Find where the given text appears and provide that cell's center as [x, y] coordinate. 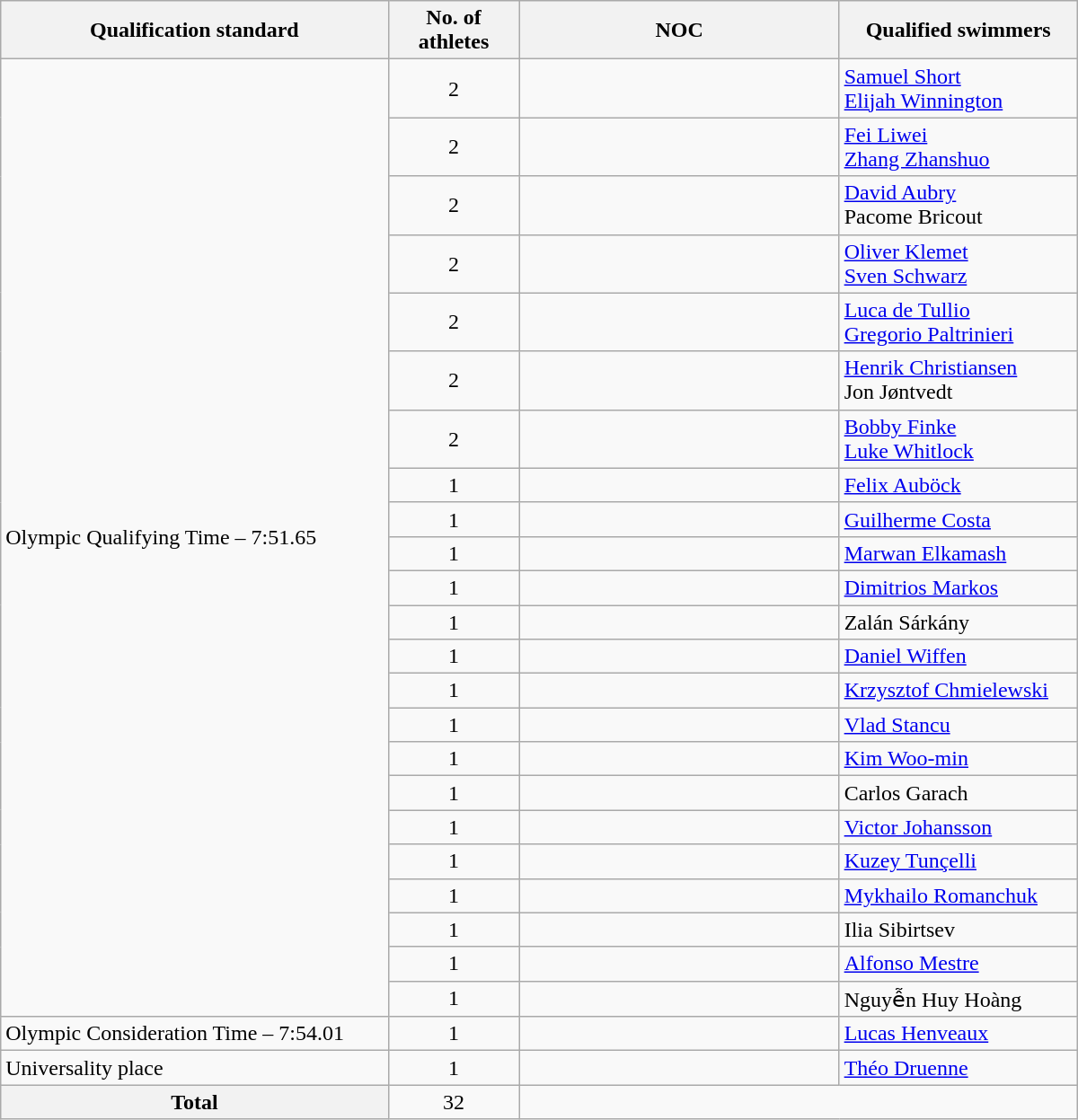
Total [194, 1102]
Krzysztof Chmielewski [958, 691]
Bobby FinkeLuke Whitlock [958, 438]
Vlad Stancu [958, 725]
Olympic Consideration Time – 7:54.01 [194, 1034]
Nguyễn Huy Hoàng [958, 999]
Felix Auböck [958, 485]
Théo Druenne [958, 1068]
Olympic Qualifying Time – 7:51.65 [194, 538]
Lucas Henveaux [958, 1034]
Universality place [194, 1068]
Samuel ShortElijah Winnington [958, 88]
Guilherme Costa [958, 519]
Victor Johansson [958, 827]
No. of athletes [454, 31]
Zalán Sárkány [958, 622]
Qualified swimmers [958, 31]
32 [454, 1102]
David AubryPacome Bricout [958, 205]
Ilia Sibirtsev [958, 930]
Dimitrios Markos [958, 587]
Mykhailo Romanchuk [958, 895]
Daniel Wiffen [958, 657]
Fei LiweiZhang Zhanshuo [958, 147]
Alfonso Mestre [958, 964]
Luca de TullioGregorio Paltrinieri [958, 322]
NOC [679, 31]
Kuzey Tunçelli [958, 861]
Kim Woo-min [958, 759]
Henrik ChristiansenJon Jøntvedt [958, 381]
Qualification standard [194, 31]
Oliver KlemetSven Schwarz [958, 264]
Carlos Garach [958, 793]
Marwan Elkamash [958, 553]
